Detect which cell encompasses the target text, then output its [x, y] center coordinate. 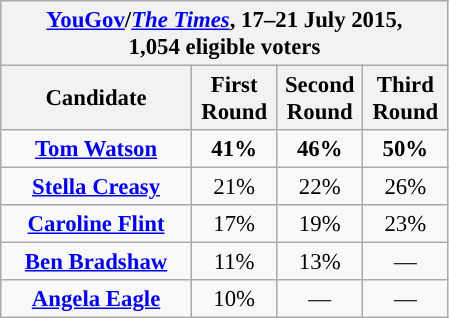
11% [234, 262]
Candidate [96, 98]
21% [234, 187]
Ben Bradshaw [96, 262]
10% [234, 299]
Tom Watson [96, 149]
Caroline Flint [96, 224]
First Round [234, 98]
41% [234, 149]
Stella Creasy [96, 187]
26% [406, 187]
50% [406, 149]
17% [234, 224]
13% [320, 262]
22% [320, 187]
Second Round [320, 98]
19% [320, 224]
46% [320, 149]
Angela Eagle [96, 299]
23% [406, 224]
Third Round [406, 98]
YouGov/The Times, 17–21 July 2015, 1,054 eligible voters [224, 34]
